Output the [X, Y] coordinate of the center of the cell containing the given text.  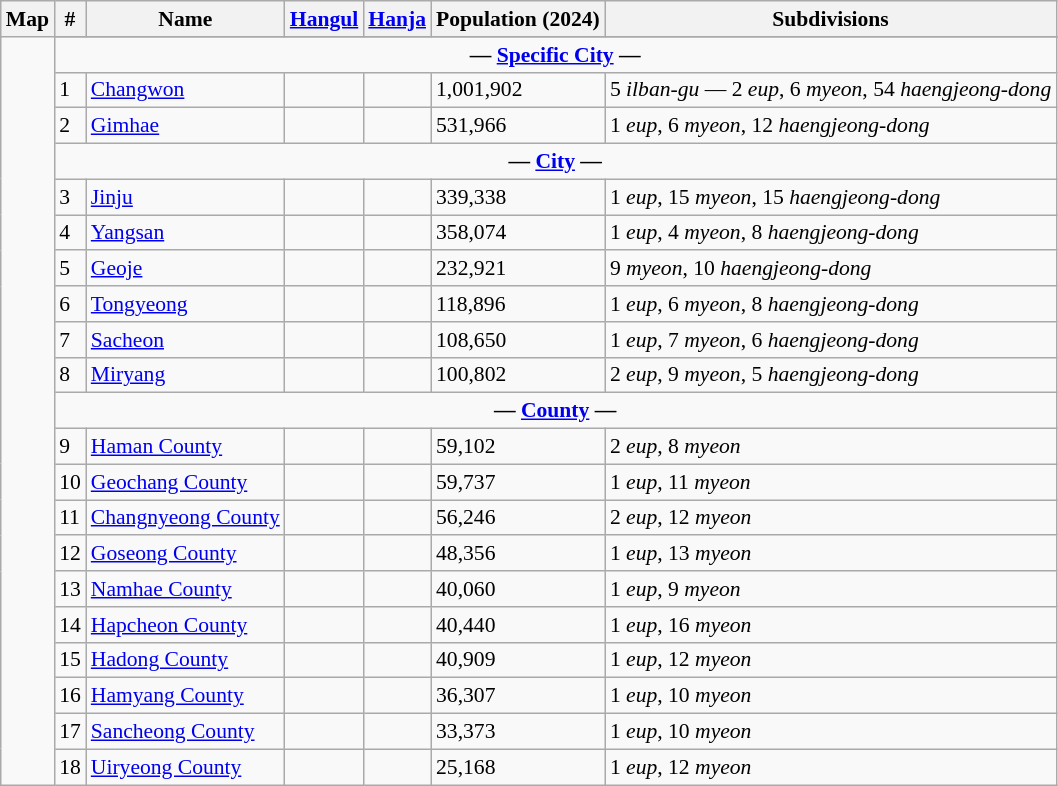
14 [70, 625]
Hapcheon County [186, 625]
232,921 [518, 269]
358,074 [518, 233]
17 [70, 732]
Miryang [186, 375]
15 [70, 660]
2 eup, 9 myeon, 5 haengjeong-dong [830, 375]
Hamyang County [186, 696]
1 eup, 6 myeon, 8 haengjeong-dong [830, 304]
Hanja [397, 19]
9 [70, 447]
10 [70, 482]
Yangsan [186, 233]
1 [70, 90]
— City — [555, 162]
33,373 [518, 732]
1,001,902 [518, 90]
1 eup, 7 myeon, 6 haengjeong-dong [830, 340]
4 [70, 233]
5 [70, 269]
2 eup, 8 myeon [830, 447]
18 [70, 767]
59,737 [518, 482]
Gimhae [186, 126]
100,802 [518, 375]
8 [70, 375]
1 eup, 15 myeon, 15 haengjeong-dong [830, 197]
Jinju [186, 197]
40,060 [518, 589]
Population (2024) [518, 19]
6 [70, 304]
Changwon [186, 90]
Haman County [186, 447]
Uiryeong County [186, 767]
Map [28, 19]
1 eup, 4 myeon, 8 haengjeong-dong [830, 233]
40,440 [518, 625]
16 [70, 696]
36,307 [518, 696]
56,246 [518, 518]
Sancheong County [186, 732]
25,168 [518, 767]
Goseong County [186, 554]
Changnyeong County [186, 518]
3 [70, 197]
40,909 [518, 660]
— Specific City — [555, 55]
Hangul [324, 19]
Sacheon [186, 340]
Name [186, 19]
12 [70, 554]
9 myeon, 10 haengjeong-dong [830, 269]
59,102 [518, 447]
13 [70, 589]
Geoje [186, 269]
1 eup, 13 myeon [830, 554]
— County — [555, 411]
108,650 [518, 340]
2 [70, 126]
1 eup, 16 myeon [830, 625]
1 eup, 9 myeon [830, 589]
# [70, 19]
Subdivisions [830, 19]
Tongyeong [186, 304]
Namhae County [186, 589]
Geochang County [186, 482]
7 [70, 340]
11 [70, 518]
1 eup, 11 myeon [830, 482]
531,966 [518, 126]
Hadong County [186, 660]
118,896 [518, 304]
339,338 [518, 197]
5 ilban-gu — 2 eup, 6 myeon, 54 haengjeong-dong [830, 90]
1 eup, 6 myeon, 12 haengjeong-dong [830, 126]
2 eup, 12 myeon [830, 518]
48,356 [518, 554]
